Capture the cell that displays the provided text and extract its (x, y) central coordinate. 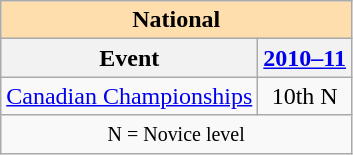
N = Novice level (176, 134)
2010–11 (305, 58)
10th N (305, 96)
National (176, 20)
Event (130, 58)
Canadian Championships (130, 96)
